Identify which cell holds the provided text, then report its [X, Y] central coordinate. 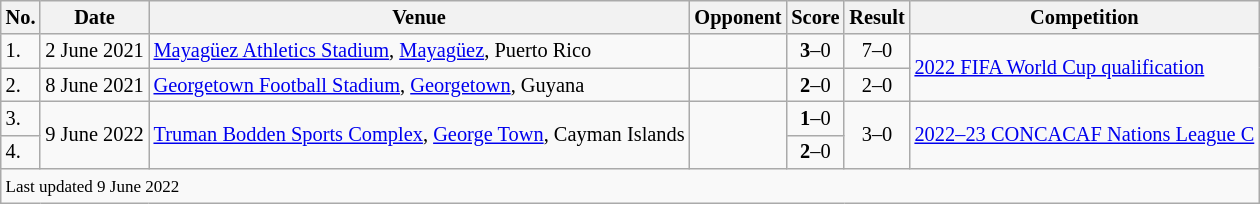
3. [21, 118]
Opponent [738, 17]
Venue [420, 17]
Competition [1085, 17]
Date [94, 17]
Last updated 9 June 2022 [630, 186]
2. [21, 85]
No. [21, 17]
1–0 [815, 118]
2 June 2021 [94, 51]
Georgetown Football Stadium, Georgetown, Guyana [420, 85]
Mayagüez Athletics Stadium, Mayagüez, Puerto Rico [420, 51]
7–0 [876, 51]
9 June 2022 [94, 134]
2022–23 CONCACAF Nations League C [1085, 134]
4. [21, 152]
2022 FIFA World Cup qualification [1085, 68]
8 June 2021 [94, 85]
Result [876, 17]
Score [815, 17]
Truman Bodden Sports Complex, George Town, Cayman Islands [420, 134]
1. [21, 51]
